Determine the (X, Y) coordinate at the center of the cell enclosing the given text.  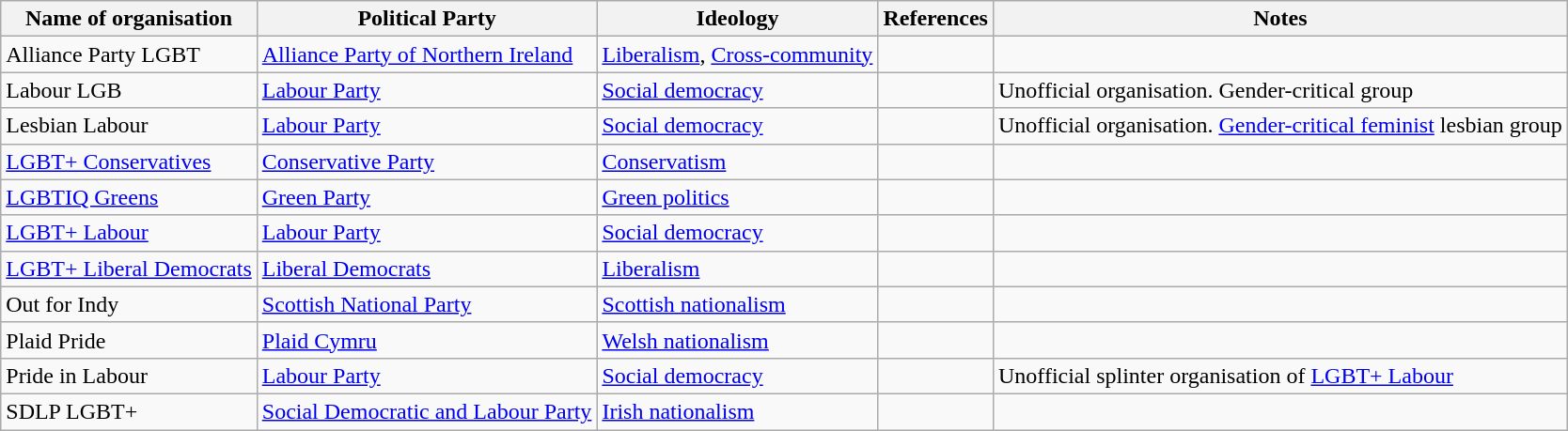
Scottish National Party (427, 304)
Lesbian Labour (130, 126)
Liberal Democrats (427, 269)
Irish nationalism (737, 411)
Green Party (427, 197)
LGBT+ Labour (130, 233)
Political Party (427, 19)
Out for Indy (130, 304)
Unofficial organisation. Gender-critical feminist lesbian group (1280, 126)
Green politics (737, 197)
Name of organisation (130, 19)
LGBTIQ Greens (130, 197)
Liberalism (737, 269)
Plaid Pride (130, 340)
Scottish nationalism (737, 304)
Unofficial organisation. Gender-critical group (1280, 90)
Liberalism, Cross-community (737, 54)
Welsh nationalism (737, 340)
Labour LGB (130, 90)
LGBT+ Conservatives (130, 162)
Conservative Party (427, 162)
Pride in Labour (130, 376)
Unofficial splinter organisation of LGBT+ Labour (1280, 376)
Notes (1280, 19)
Plaid Cymru (427, 340)
LGBT+ Liberal Democrats (130, 269)
Alliance Party of Northern Ireland (427, 54)
Ideology (737, 19)
References (936, 19)
Social Democratic and Labour Party (427, 411)
SDLP LGBT+ (130, 411)
Conservatism (737, 162)
Alliance Party LGBT (130, 54)
